Capture the cell that displays the provided text and extract its [x, y] central coordinate. 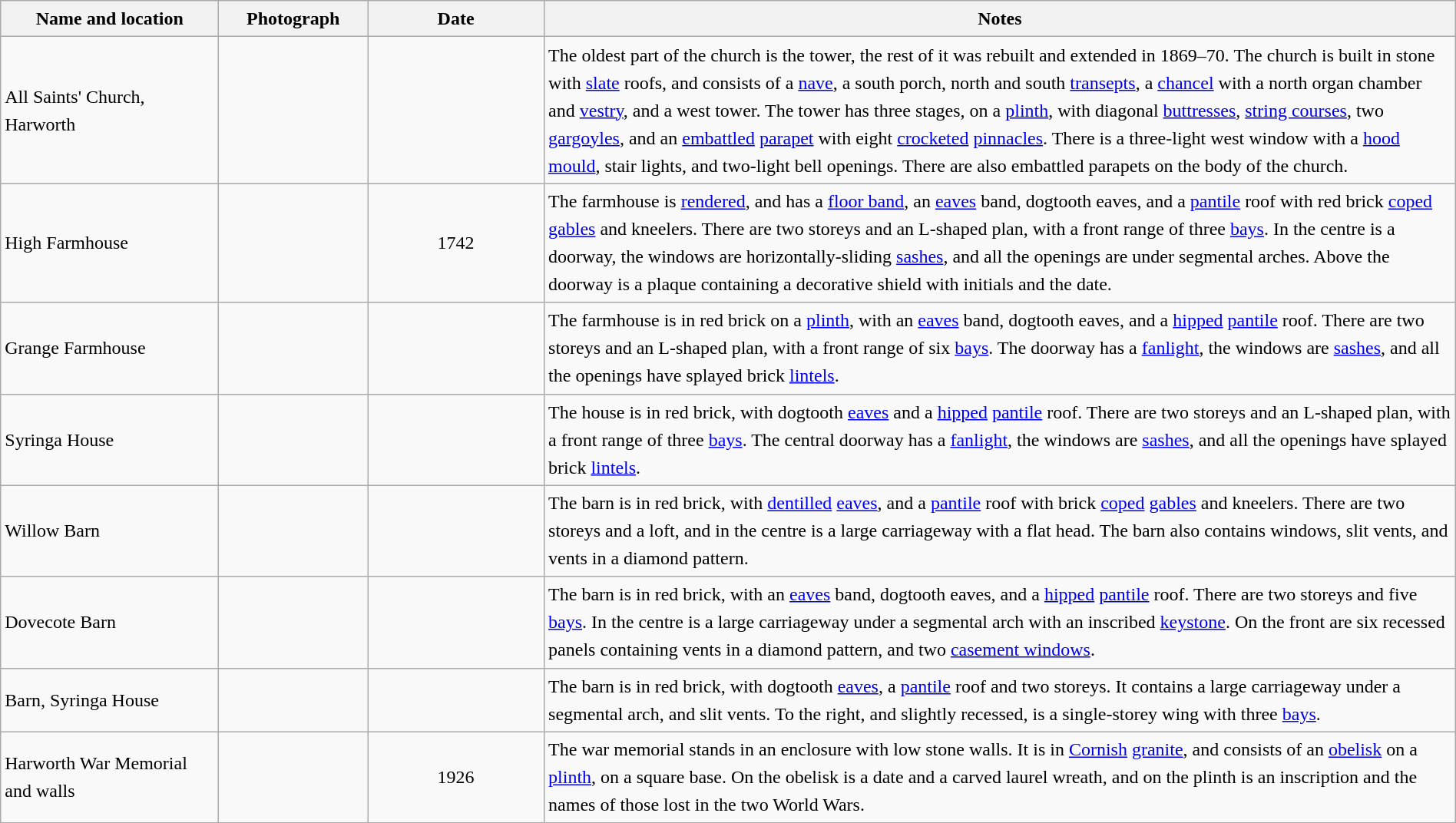
Name and location [110, 18]
Date [456, 18]
All Saints' Church, Harworth [110, 111]
Harworth War Memorial and walls [110, 777]
High Farmhouse [110, 243]
Dovecote Barn [110, 622]
1926 [456, 777]
Syringa House [110, 439]
Barn, Syringa House [110, 700]
Willow Barn [110, 531]
1742 [456, 243]
Grange Farmhouse [110, 349]
Notes [1000, 18]
Photograph [293, 18]
